Return (x, y) of the center of cell containing provided text 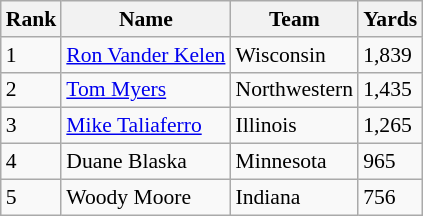
Minnesota (294, 162)
Wisconsin (294, 55)
3 (32, 126)
1,265 (390, 126)
Yards (390, 19)
2 (32, 90)
Indiana (294, 197)
Name (146, 19)
Mike Taliaferro (146, 126)
Illinois (294, 126)
1 (32, 55)
4 (32, 162)
756 (390, 197)
5 (32, 197)
Ron Vander Kelen (146, 55)
965 (390, 162)
1,435 (390, 90)
Woody Moore (146, 197)
Team (294, 19)
Duane Blaska (146, 162)
Rank (32, 19)
1,839 (390, 55)
Northwestern (294, 90)
Tom Myers (146, 90)
